Locate the cell with the specified text and output its (X, Y) center coordinate. 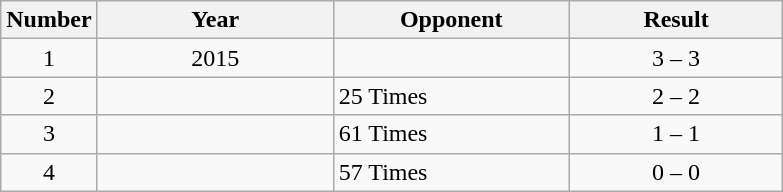
Result (676, 20)
25 Times (451, 96)
2 – 2 (676, 96)
4 (49, 172)
Opponent (451, 20)
Year (215, 20)
2015 (215, 58)
61 Times (451, 134)
0 – 0 (676, 172)
57 Times (451, 172)
3 (49, 134)
3 – 3 (676, 58)
1 (49, 58)
Number (49, 20)
2 (49, 96)
1 – 1 (676, 134)
